Output the (x, y) coordinate of the center of the cell containing the given text.  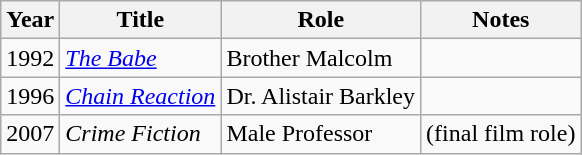
Male Professor (321, 134)
Dr. Alistair Barkley (321, 96)
Chain Reaction (140, 96)
Crime Fiction (140, 134)
Notes (501, 20)
(final film role) (501, 134)
Role (321, 20)
Title (140, 20)
1992 (30, 58)
2007 (30, 134)
Brother Malcolm (321, 58)
1996 (30, 96)
Year (30, 20)
The Babe (140, 58)
